Locate the cell with the specified text and output its [x, y] center coordinate. 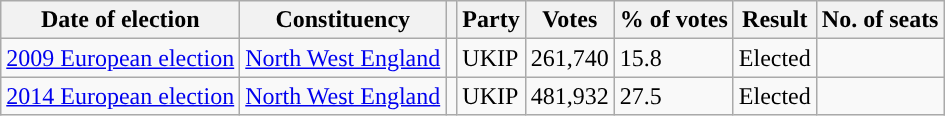
15.8 [674, 58]
Constituency [343, 20]
No. of seats [880, 20]
27.5 [674, 96]
Party [491, 20]
Date of election [120, 20]
Result [774, 20]
481,932 [570, 96]
% of votes [674, 20]
261,740 [570, 58]
Votes [570, 20]
2009 European election [120, 58]
2014 European election [120, 96]
